For the text-containing cell, return its midpoint in [X, Y] coordinate format. 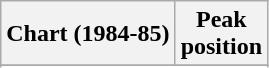
Peakposition [221, 34]
Chart (1984-85) [88, 34]
